Return the [x, y] coordinate for the center point of the cell that contains the specified text.  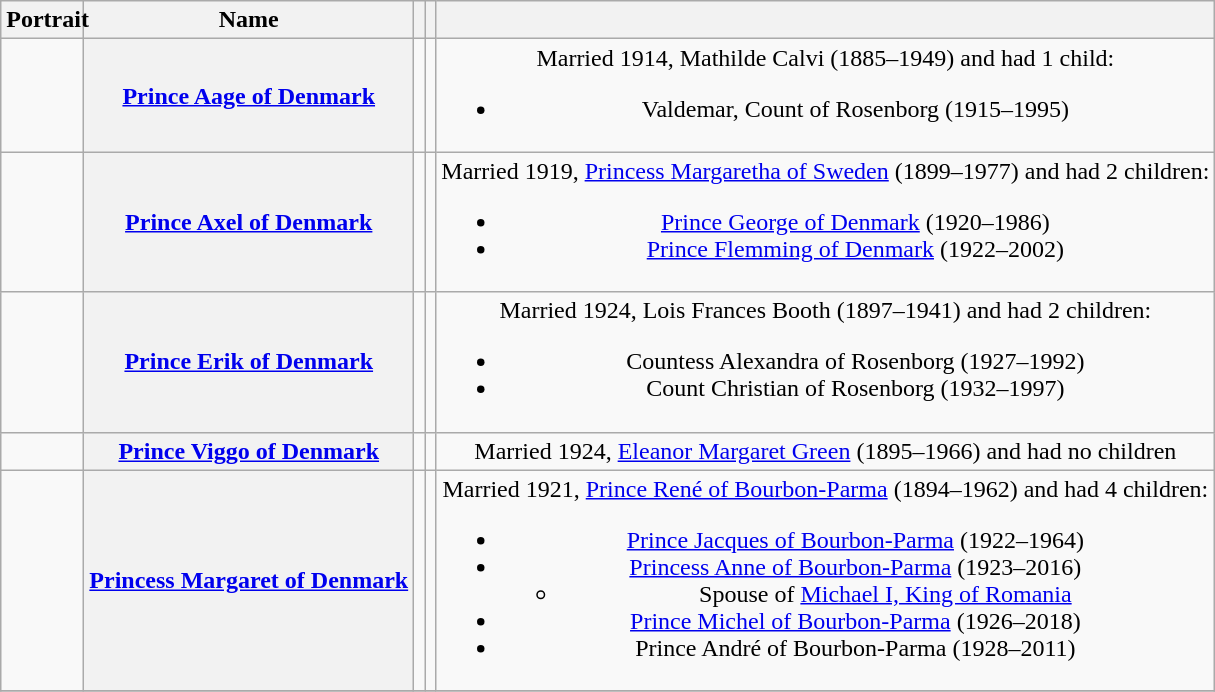
Married 1924, Eleanor Margaret Green (1895–1966) and had no children [826, 451]
Prince Viggo of Denmark [249, 451]
Princess Margaret of Denmark [249, 580]
Name [249, 20]
Married 1914, Mathilde Calvi (1885–1949) and had 1 child:Valdemar, Count of Rosenborg (1915–1995) [826, 96]
Married 1919, Princess Margaretha of Sweden (1899–1977) and had 2 children:Prince George of Denmark (1920–1986)Prince Flemming of Denmark (1922–2002) [826, 222]
Prince Erik of Denmark [249, 362]
Married 1924, Lois Frances Booth (1897–1941) and had 2 children:Countess Alexandra of Rosenborg (1927–1992)Count Christian of Rosenborg (1932–1997) [826, 362]
Prince Aage of Denmark [249, 96]
Portrait [42, 20]
Prince Axel of Denmark [249, 222]
